Pinpoint the cell where the given text exists, returning its (X, Y) midpoint coordinate. 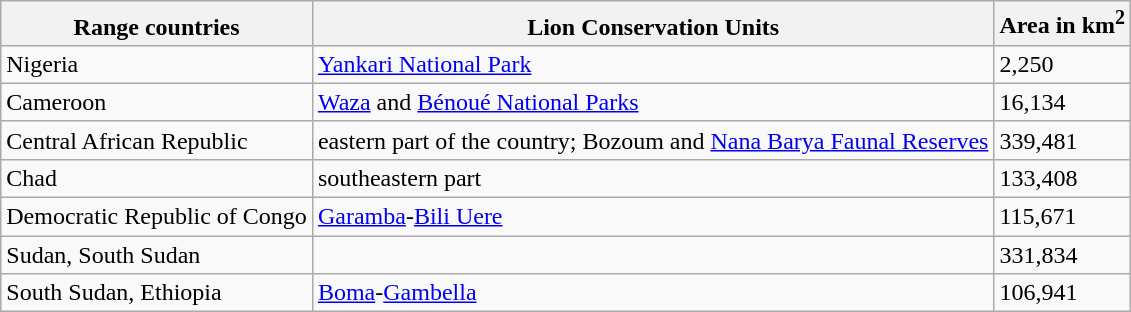
Cameroon (157, 102)
Lion Conservation Units (653, 24)
Garamba-Bili Uere (653, 217)
southeastern part (653, 178)
Sudan, South Sudan (157, 255)
Central African Republic (157, 140)
Waza and Bénoué National Parks (653, 102)
133,408 (1062, 178)
South Sudan, Ethiopia (157, 293)
106,941 (1062, 293)
Nigeria (157, 64)
Yankari National Park (653, 64)
331,834 (1062, 255)
Range countries (157, 24)
Area in km2 (1062, 24)
Democratic Republic of Congo (157, 217)
2,250 (1062, 64)
Boma-Gambella (653, 293)
eastern part of the country; Bozoum and Nana Barya Faunal Reserves (653, 140)
Chad (157, 178)
16,134 (1062, 102)
339,481 (1062, 140)
115,671 (1062, 217)
